Output the [X, Y] coordinate of the center of the cell containing the given text.  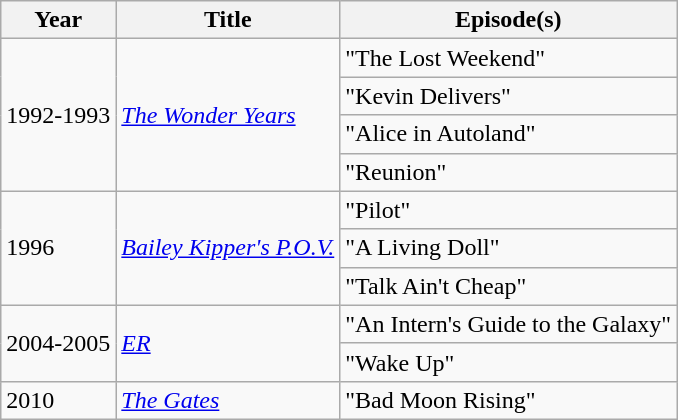
ER [228, 343]
Year [58, 20]
2010 [58, 400]
"Reunion" [508, 172]
"Talk Ain't Cheap" [508, 286]
1996 [58, 248]
Bailey Kipper's P.O.V. [228, 248]
Episode(s) [508, 20]
The Gates [228, 400]
"Alice in Autoland" [508, 134]
1992-1993 [58, 115]
"An Intern's Guide to the Galaxy" [508, 324]
Title [228, 20]
The Wonder Years [228, 115]
"Bad Moon Rising" [508, 400]
"Wake Up" [508, 362]
"The Lost Weekend" [508, 58]
2004-2005 [58, 343]
"A Living Doll" [508, 248]
"Pilot" [508, 210]
"Kevin Delivers" [508, 96]
